Provide the [X, Y] coordinate of the cell's center where the given text is located.  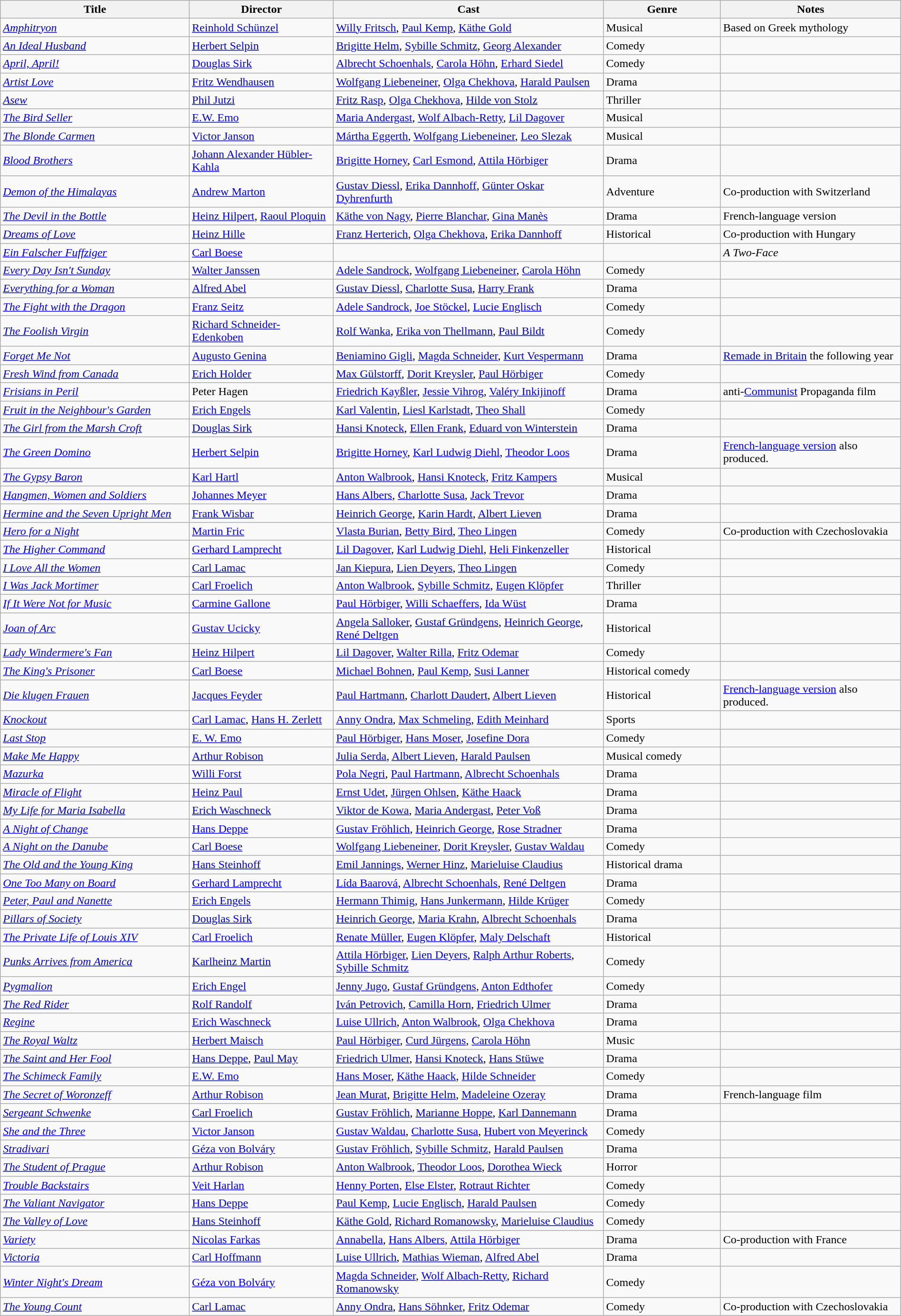
The Saint and Her Fool [95, 1058]
Pygmalion [95, 986]
The Student of Prague [95, 1167]
Asew [95, 100]
Rolf Wanka, Erika von Thellmann, Paul Bildt [469, 331]
Fruit in the Neighbour's Garden [95, 410]
anti-Communist Propaganda film [811, 392]
Hangmen, Women and Soldiers [95, 495]
Lil Dagover, Karl Ludwig Diehl, Heli Finkenzeller [469, 549]
Gustav Fröhlich, Marianne Hoppe, Karl Dannemann [469, 1113]
The Young Count [95, 1306]
The Higher Command [95, 549]
A Night on the Danube [95, 846]
Jean Murat, Brigitte Helm, Madeleine Ozeray [469, 1094]
Paul Hörbiger, Curd Jürgens, Carola Höhn [469, 1040]
Paul Hörbiger, Willi Schaeffers, Ida Wüst [469, 604]
The Royal Waltz [95, 1040]
Gustav Waldau, Charlotte Susa, Hubert von Meyerinck [469, 1131]
Carmine Gallone [261, 604]
Gustav Diessl, Charlotte Susa, Harry Frank [469, 289]
Carl Lamac, Hans H. Zerlett [261, 720]
Jacques Feyder [261, 695]
Heinz Paul [261, 792]
Musical comedy [662, 756]
Maria Andergast, Wolf Albach-Retty, Lil Dagover [469, 118]
Pillars of Society [95, 919]
Adele Sandrock, Joe Stöckel, Lucie Englisch [469, 307]
Hans Deppe, Paul May [261, 1058]
My Life for Maria Isabella [95, 810]
Franz Herterich, Olga Chekhova, Erika Dannhoff [469, 234]
Everything for a Woman [95, 289]
Friedrich Kayßler, Jessie Vihrog, Valéry Inkijinoff [469, 392]
The Schimeck Family [95, 1076]
Fritz Rasp, Olga Chekhova, Hilde von Stolz [469, 100]
Director [261, 10]
Heinz Hilpert, Raoul Ploquin [261, 216]
Historical drama [662, 864]
Attila Hörbiger, Lien Deyers, Ralph Arthur Roberts, Sybille Schmitz [469, 961]
Iván Petrovich, Camilla Horn, Friedrich Ulmer [469, 1004]
Nicolas Farkas [261, 1239]
Johann Alexander Hübler-Kahla [261, 161]
Music [662, 1040]
Julia Serda, Albert Lieven, Harald Paulsen [469, 756]
Karl Hartl [261, 477]
Mártha Eggerth, Wolfgang Liebeneiner, Leo Slezak [469, 136]
Co-production with Hungary [811, 234]
Sports [662, 720]
Hermann Thimig, Hans Junkermann, Hilde Krüger [469, 901]
Horror [662, 1167]
The Valiant Navigator [95, 1203]
Lída Baarová, Albrecht Schoenhals, René Deltgen [469, 883]
Variety [95, 1239]
Friedrich Ulmer, Hansi Knoteck, Hans Stüwe [469, 1058]
Mazurka [95, 774]
Peter, Paul and Nanette [95, 901]
Gustav Fröhlich, Sybille Schmitz, Harald Paulsen [469, 1149]
Fritz Wendhausen [261, 82]
The Bird Seller [95, 118]
Miracle of Flight [95, 792]
Erich Engel [261, 986]
Emil Jannings, Werner Hinz, Marieluise Claudius [469, 864]
The Green Domino [95, 453]
Jenny Jugo, Gustaf Gründgens, Anton Edthofer [469, 986]
Gustav Diessl, Erika Dannhoff, Günter Oskar Dyhrenfurth [469, 191]
Adele Sandrock, Wolfgang Liebeneiner, Carola Höhn [469, 271]
Gustav Fröhlich, Heinrich George, Rose Stradner [469, 828]
She and the Three [95, 1131]
Beniamino Gigli, Magda Schneider, Kurt Vespermann [469, 356]
Reinhold Schünzel [261, 28]
Karl Valentin, Liesl Karlstadt, Theo Shall [469, 410]
I Love All the Women [95, 567]
Luise Ullrich, Anton Walbrook, Olga Chekhova [469, 1022]
Veit Harlan [261, 1185]
Brigitte Horney, Carl Esmond, Attila Hörbiger [469, 161]
Käthe Gold, Richard Romanowsky, Marieluise Claudius [469, 1221]
Carl Hoffmann [261, 1258]
Co-production with Switzerland [811, 191]
Stradivari [95, 1149]
The King's Prisoner [95, 671]
Michael Bohnen, Paul Kemp, Susi Lanner [469, 671]
Albrecht Schoenhals, Carola Höhn, Erhard Siedel [469, 64]
Pola Negri, Paul Hartmann, Albrecht Schoenhals [469, 774]
Johannes Meyer [261, 495]
Herbert Maisch [261, 1040]
Renate Müller, Eugen Klöpfer, Maly Delschaft [469, 937]
The Old and the Young King [95, 864]
Victoria [95, 1258]
The Valley of Love [95, 1221]
A Two-Face [811, 252]
Hermine and the Seven Upright Men [95, 513]
Annabella, Hans Albers, Attila Hörbiger [469, 1239]
Winter Night's Dream [95, 1282]
Franz Seitz [261, 307]
Title [95, 10]
Willy Fritsch, Paul Kemp, Käthe Gold [469, 28]
The Blonde Carmen [95, 136]
Andrew Marton [261, 191]
Blood Brothers [95, 161]
Jan Kiepura, Lien Deyers, Theo Lingen [469, 567]
Angela Salloker, Gustaf Gründgens, Heinrich George, René Deltgen [469, 629]
The Devil in the Bottle [95, 216]
Richard Schneider-Edenkoben [261, 331]
Paul Hartmann, Charlott Daudert, Albert Lieven [469, 695]
Frank Wisbar [261, 513]
Remade in Britain the following year [811, 356]
The Girl from the Marsh Croft [95, 428]
Frisians in Peril [95, 392]
Lady Windermere's Fan [95, 653]
Peter Hagen [261, 392]
The Secret of Woronzeff [95, 1094]
Last Stop [95, 738]
If It Were Not for Music [95, 604]
Käthe von Nagy, Pierre Blanchar, Gina Manès [469, 216]
Walter Janssen [261, 271]
Henny Porten, Else Elster, Rotraut Richter [469, 1185]
The Red Rider [95, 1004]
Luise Ullrich, Mathias Wieman, Alfred Abel [469, 1258]
Rolf Randolf [261, 1004]
Regine [95, 1022]
Ernst Udet, Jürgen Ohlsen, Käthe Haack [469, 792]
Punks Arrives from America [95, 961]
Hansi Knoteck, Ellen Frank, Eduard von Winterstein [469, 428]
Hans Albers, Charlotte Susa, Jack Trevor [469, 495]
Magda Schneider, Wolf Albach-Retty, Richard Romanowsky [469, 1282]
A Night of Change [95, 828]
Phil Jutzi [261, 100]
Heinz Hilpert [261, 653]
Genre [662, 10]
Anton Walbrook, Theodor Loos, Dorothea Wieck [469, 1167]
Dreams of Love [95, 234]
Forget Me Not [95, 356]
The Foolish Virgin [95, 331]
Hero for a Night [95, 531]
April, April! [95, 64]
Artist Love [95, 82]
French-language film [811, 1094]
Heinrich George, Karin Hardt, Albert Lieven [469, 513]
Heinz Hille [261, 234]
Paul Hörbiger, Hans Moser, Josefine Dora [469, 738]
Knockout [95, 720]
Erich Holder [261, 374]
Alfred Abel [261, 289]
Viktor de Kowa, Maria Andergast, Peter Voß [469, 810]
Anny Ondra, Hans Söhnker, Fritz Odemar [469, 1306]
The Private Life of Louis XIV [95, 937]
Notes [811, 10]
The Fight with the Dragon [95, 307]
Co-production with France [811, 1239]
Anton Walbrook, Hansi Knoteck, Fritz Kampers [469, 477]
Hans Moser, Käthe Haack, Hilde Schneider [469, 1076]
Cast [469, 10]
Make Me Happy [95, 756]
Wolfgang Liebeneiner, Dorit Kreysler, Gustav Waldau [469, 846]
Augusto Genina [261, 356]
Paul Kemp, Lucie Englisch, Harald Paulsen [469, 1203]
Lil Dagover, Walter Rilla, Fritz Odemar [469, 653]
French-language version [811, 216]
Trouble Backstairs [95, 1185]
I Was Jack Mortimer [95, 586]
Wolfgang Liebeneiner, Olga Chekhova, Harald Paulsen [469, 82]
One Too Many on Board [95, 883]
Gustav Ucicky [261, 629]
Fresh Wind from Canada [95, 374]
Adventure [662, 191]
Willi Forst [261, 774]
Brigitte Helm, Sybille Schmitz, Georg Alexander [469, 46]
The Gypsy Baron [95, 477]
Max Gülstorff, Dorit Kreysler, Paul Hörbiger [469, 374]
Brigitte Horney, Karl Ludwig Diehl, Theodor Loos [469, 453]
Ein Falscher Fuffziger [95, 252]
Based on Greek mythology [811, 28]
E. W. Emo [261, 738]
Historical comedy [662, 671]
Amphitryon [95, 28]
Anton Walbrook, Sybille Schmitz, Eugen Klöpfer [469, 586]
Sergeant Schwenke [95, 1113]
Joan of Arc [95, 629]
Die klugen Frauen [95, 695]
Heinrich George, Maria Krahn, Albrecht Schoenhals [469, 919]
Karlheinz Martin [261, 961]
Demon of the Himalayas [95, 191]
Anny Ondra, Max Schmeling, Edith Meinhard [469, 720]
Vlasta Burian, Betty Bird, Theo Lingen [469, 531]
An Ideal Husband [95, 46]
Every Day Isn't Sunday [95, 271]
Martin Fric [261, 531]
